Detect which cell encompasses the target text, then output its [x, y] center coordinate. 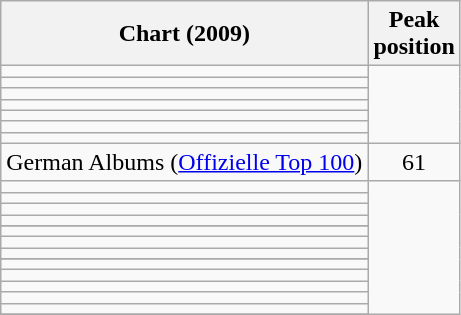
61 [414, 162]
German Albums (Offizielle Top 100) [184, 162]
Peakposition [414, 34]
Chart (2009) [184, 34]
